Pinpoint the cell where the given text exists, returning its [x, y] midpoint coordinate. 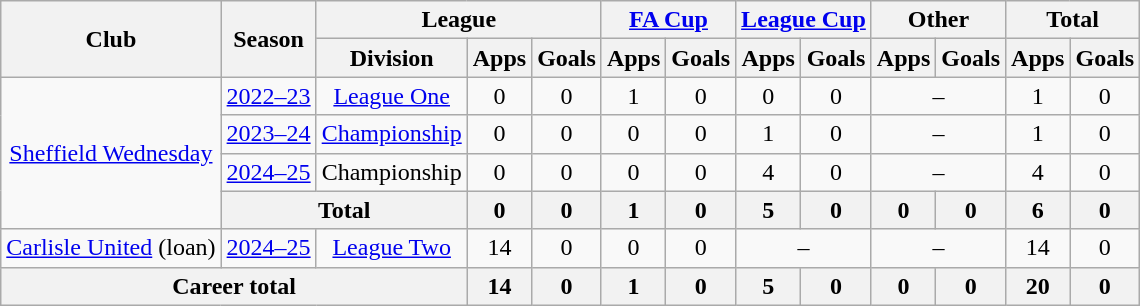
2022–23 [268, 96]
Career total [234, 286]
Other [938, 20]
Carlisle United (loan) [111, 248]
2023–24 [268, 134]
League [458, 20]
20 [1038, 286]
League One [392, 96]
Division [392, 58]
League Two [392, 248]
Club [111, 39]
League Cup [804, 20]
6 [1038, 210]
Season [268, 39]
FA Cup [668, 20]
Sheffield Wednesday [111, 153]
